For the text-containing cell, return its midpoint in [x, y] coordinate format. 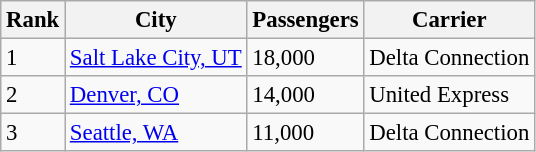
2 [33, 95]
Carrier [450, 20]
Denver, CO [156, 95]
3 [33, 133]
Rank [33, 20]
City [156, 20]
Seattle, WA [156, 133]
14,000 [306, 95]
United Express [450, 95]
1 [33, 58]
18,000 [306, 58]
Salt Lake City, UT [156, 58]
Passengers [306, 20]
11,000 [306, 133]
